For the text-containing cell, return its midpoint in (X, Y) coordinate format. 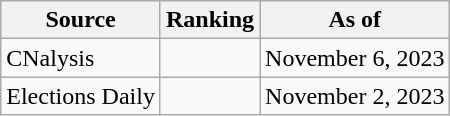
Source (81, 20)
As of (355, 20)
Elections Daily (81, 96)
Ranking (210, 20)
November 6, 2023 (355, 58)
November 2, 2023 (355, 96)
CNalysis (81, 58)
